Detect which cell encompasses the target text, then output its (x, y) center coordinate. 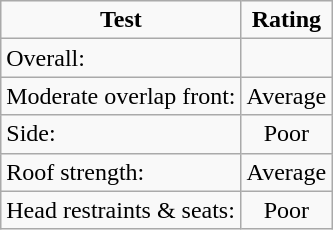
Overall: (121, 58)
Head restraints & seats: (121, 210)
Roof strength: (121, 172)
Side: (121, 134)
Test (121, 20)
Moderate overlap front: (121, 96)
Rating (286, 20)
